From the cell containing the given text, extract its center point as (X, Y) coordinate. 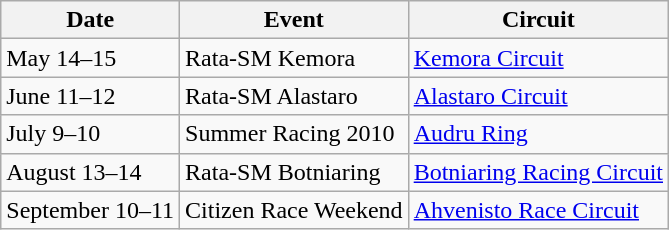
Rata-SM Kemora (294, 58)
July 9–10 (90, 134)
Circuit (538, 20)
September 10–11 (90, 210)
Botniaring Racing Circuit (538, 172)
June 11–12 (90, 96)
Citizen Race Weekend (294, 210)
Date (90, 20)
Rata-SM Alastaro (294, 96)
Summer Racing 2010 (294, 134)
Event (294, 20)
May 14–15 (90, 58)
Alastaro Circuit (538, 96)
Ahvenisto Race Circuit (538, 210)
August 13–14 (90, 172)
Kemora Circuit (538, 58)
Rata-SM Botniaring (294, 172)
Audru Ring (538, 134)
